Output the [X, Y] coordinate of the center of the cell containing the given text.  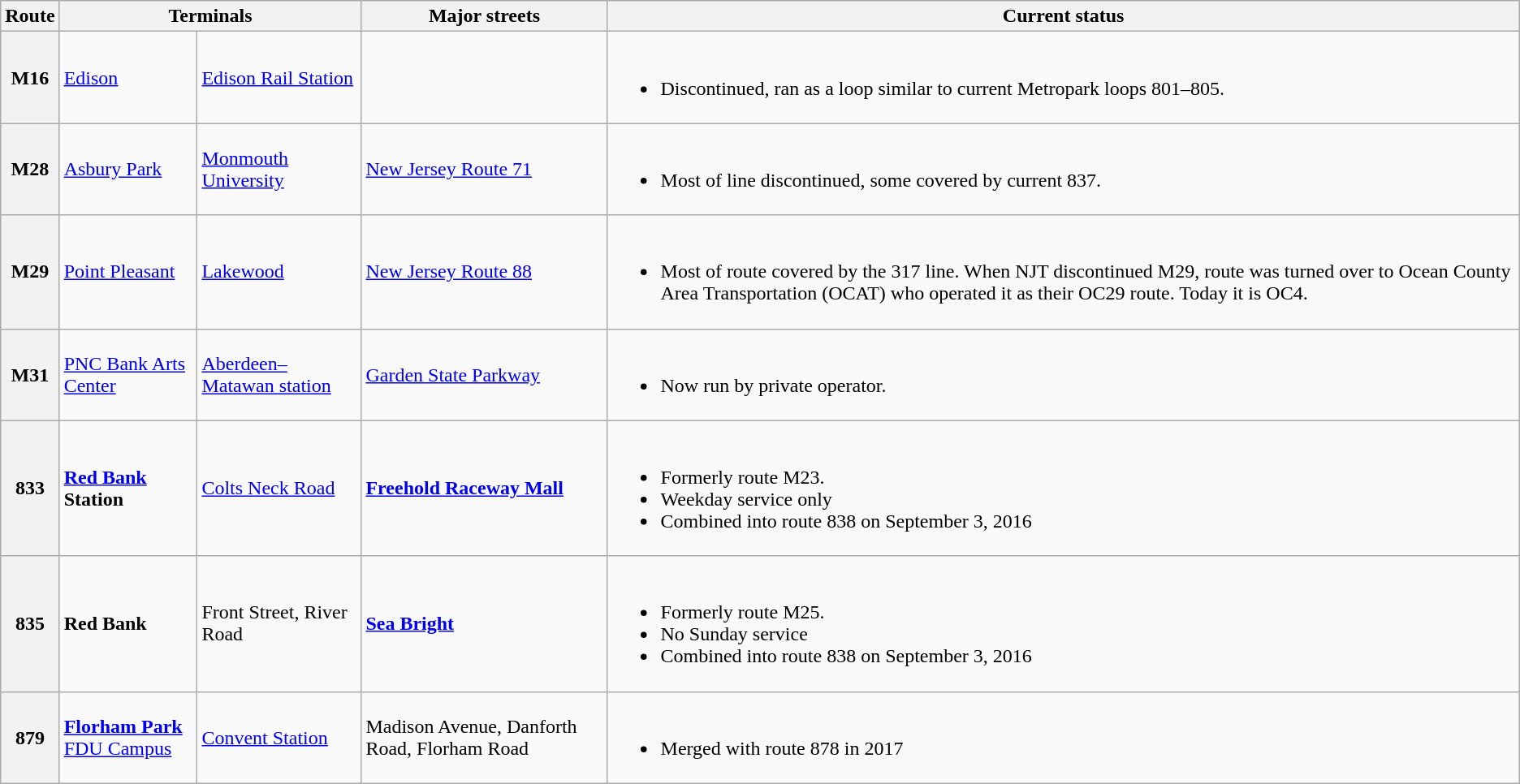
Current status [1064, 16]
Formerly route M25.No Sunday serviceCombined into route 838 on September 3, 2016 [1064, 623]
879 [30, 737]
Merged with route 878 in 2017 [1064, 737]
M28 [30, 169]
New Jersey Route 71 [484, 169]
Madison Avenue, Danforth Road, Florham Road [484, 737]
Convent Station [279, 737]
Aberdeen–Matawan station [279, 375]
Monmouth University [279, 169]
Florham ParkFDU Campus [128, 737]
835 [30, 623]
Route [30, 16]
Lakewood [279, 272]
833 [30, 489]
M29 [30, 272]
Edison [128, 78]
Freehold Raceway Mall [484, 489]
Front Street, River Road [279, 623]
Now run by private operator. [1064, 375]
Asbury Park [128, 169]
Red Bank Station [128, 489]
M31 [30, 375]
Edison Rail Station [279, 78]
Sea Bright [484, 623]
Garden State Parkway [484, 375]
Colts Neck Road [279, 489]
Point Pleasant [128, 272]
M16 [30, 78]
Discontinued, ran as a loop similar to current Metropark loops 801–805. [1064, 78]
Red Bank [128, 623]
Terminals [210, 16]
PNC Bank Arts Center [128, 375]
Formerly route M23.Weekday service onlyCombined into route 838 on September 3, 2016 [1064, 489]
Most of line discontinued, some covered by current 837. [1064, 169]
Major streets [484, 16]
New Jersey Route 88 [484, 272]
